Locate the cell with the specified text and output its (X, Y) center coordinate. 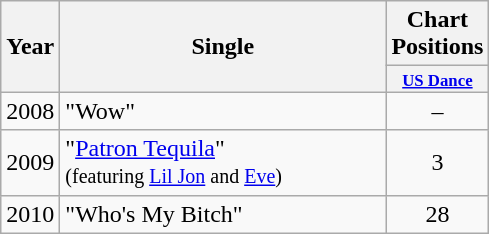
US Dance (438, 79)
Single (223, 46)
2009 (30, 162)
28 (438, 214)
Year (30, 46)
"Patron Tequila"(featuring Lil Jon and Eve) (223, 162)
– (438, 111)
2008 (30, 111)
Chart Positions (438, 34)
2010 (30, 214)
"Wow" (223, 111)
"Who's My Bitch" (223, 214)
3 (438, 162)
